Scan for the cell matching the given text and deliver its [X, Y] coordinate at center. 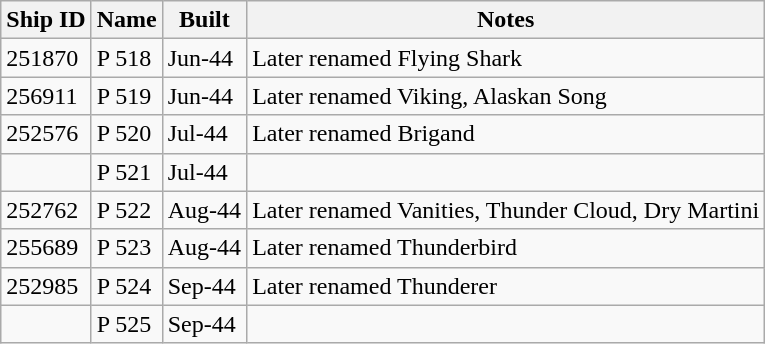
Name [126, 20]
Later renamed Brigand [506, 134]
P 524 [126, 286]
P 525 [126, 324]
P 521 [126, 172]
Later renamed Thunderbird [506, 248]
P 520 [126, 134]
Later renamed Vanities, Thunder Cloud, Dry Martini [506, 210]
251870 [46, 58]
Later renamed Viking, Alaskan Song [506, 96]
Built [204, 20]
255689 [46, 248]
Ship ID [46, 20]
252762 [46, 210]
Later renamed Thunderer [506, 286]
256911 [46, 96]
P 519 [126, 96]
252985 [46, 286]
Notes [506, 20]
252576 [46, 134]
P 523 [126, 248]
P 522 [126, 210]
Later renamed Flying Shark [506, 58]
P 518 [126, 58]
